Extract the [x, y] coordinate from the center of the cell holding the provided text.  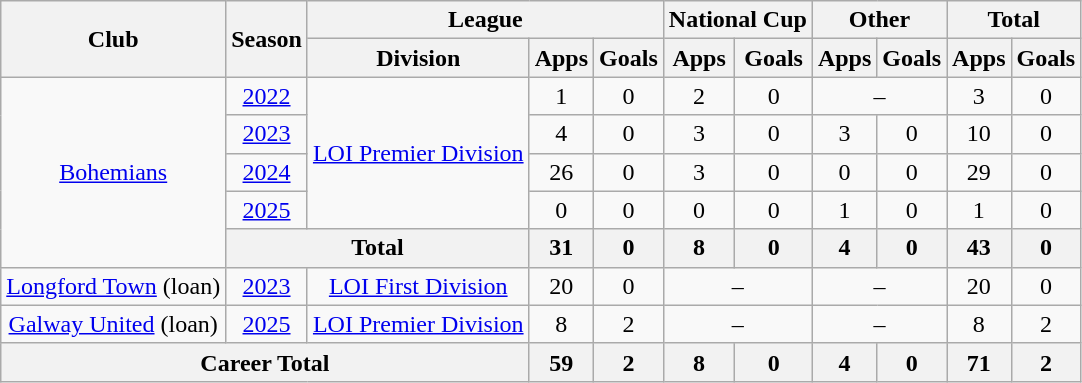
Longford Town (loan) [114, 286]
LOI First Division [418, 286]
Season [267, 39]
71 [979, 362]
10 [979, 134]
43 [979, 248]
31 [561, 248]
2024 [267, 172]
Club [114, 39]
Bohemians [114, 172]
League [485, 20]
59 [561, 362]
29 [979, 172]
Other [879, 20]
Division [418, 58]
Galway United (loan) [114, 324]
National Cup [738, 20]
Career Total [265, 362]
26 [561, 172]
2022 [267, 96]
